Extract the [X, Y] coordinate from the center of the cell holding the provided text.  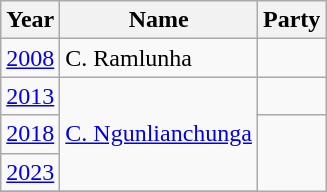
Party [292, 20]
2018 [30, 134]
Year [30, 20]
C. Ngunlianchunga [159, 134]
C. Ramlunha [159, 58]
2023 [30, 172]
Name [159, 20]
2008 [30, 58]
2013 [30, 96]
